Capture the cell that displays the provided text and extract its (x, y) central coordinate. 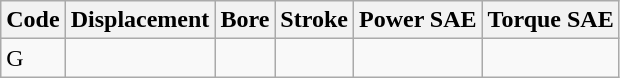
Displacement (140, 20)
Stroke (314, 20)
Power SAE (418, 20)
Torque SAE (550, 20)
G (33, 58)
Bore (245, 20)
Code (33, 20)
